Return the [X, Y] coordinate for the center point of the cell that contains the specified text.  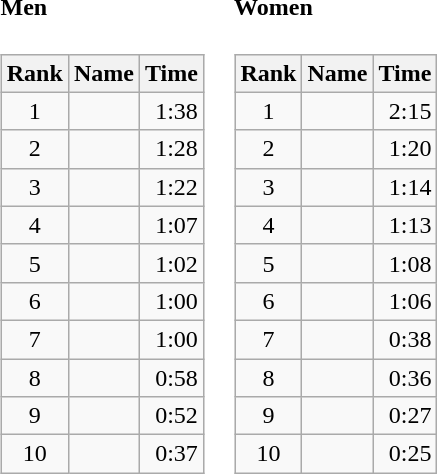
0:25 [405, 454]
1:38 [171, 111]
1:20 [405, 149]
0:27 [405, 416]
1:28 [171, 149]
0:36 [405, 378]
0:38 [405, 339]
1:02 [171, 263]
1:06 [405, 301]
1:14 [405, 187]
0:52 [171, 416]
0:37 [171, 454]
1:07 [171, 225]
1:22 [171, 187]
1:08 [405, 263]
2:15 [405, 111]
0:58 [171, 378]
1:13 [405, 225]
